Provide the (x, y) coordinate of the cell's center where the given text is located.  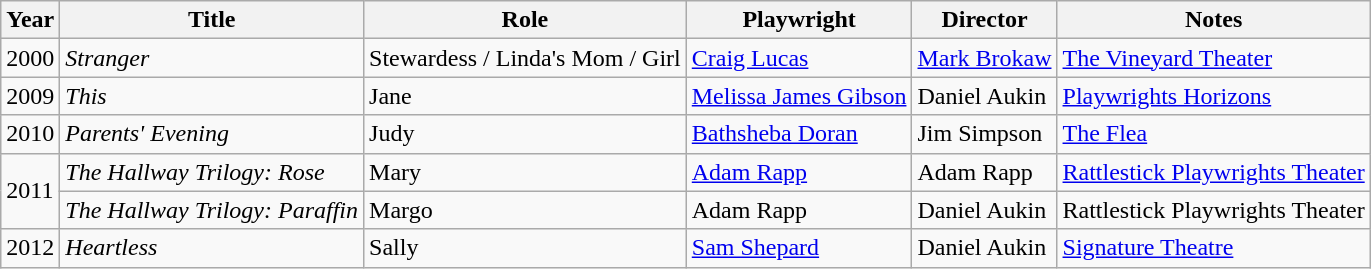
Margo (526, 210)
Stranger (212, 58)
Parents' Evening (212, 134)
2010 (30, 134)
2009 (30, 96)
The Vineyard Theater (1214, 58)
Craig Lucas (799, 58)
Title (212, 20)
Jane (526, 96)
Heartless (212, 248)
Mark Brokaw (984, 58)
Director (984, 20)
Signature Theatre (1214, 248)
Stewardess / Linda's Mom / Girl (526, 58)
The Hallway Trilogy: Paraffin (212, 210)
Playwright (799, 20)
Mary (526, 172)
Sally (526, 248)
Year (30, 20)
The Flea (1214, 134)
Playwrights Horizons (1214, 96)
Notes (1214, 20)
Sam Shepard (799, 248)
2012 (30, 248)
2011 (30, 191)
Judy (526, 134)
Role (526, 20)
Bathsheba Doran (799, 134)
2000 (30, 58)
Melissa James Gibson (799, 96)
The Hallway Trilogy: Rose (212, 172)
This (212, 96)
Jim Simpson (984, 134)
